Identify which cell holds the provided text, then report its [x, y] central coordinate. 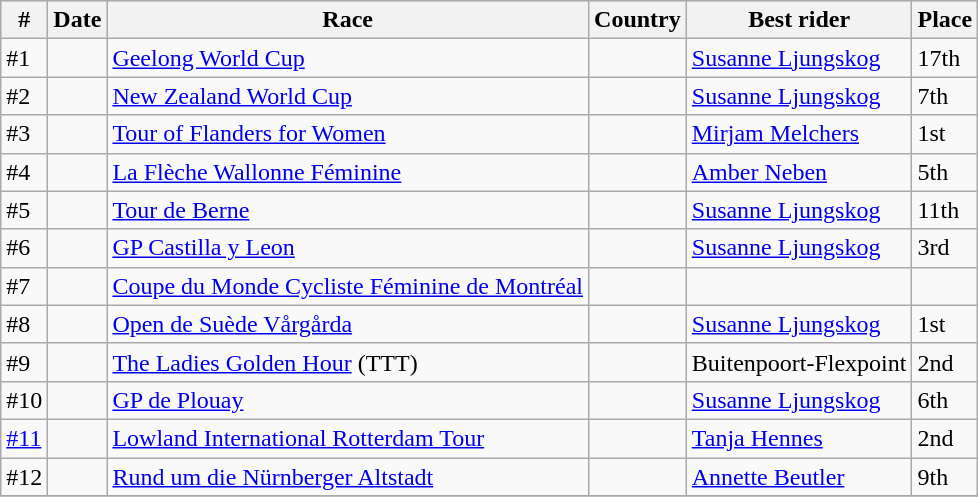
#11 [24, 438]
7th [945, 96]
Tour de Berne [348, 210]
#12 [24, 477]
#2 [24, 96]
3rd [945, 248]
Mirjam Melchers [799, 134]
#6 [24, 248]
Annette Beutler [799, 477]
Date [78, 20]
9th [945, 477]
Country [638, 20]
11th [945, 210]
#7 [24, 286]
New Zealand World Cup [348, 96]
Rund um die Nürnberger Altstadt [348, 477]
Place [945, 20]
La Flèche Wallonne Féminine [348, 172]
#10 [24, 400]
Tour of Flanders for Women [348, 134]
GP Castilla y Leon [348, 248]
The Ladies Golden Hour (TTT) [348, 362]
#4 [24, 172]
Lowland International Rotterdam Tour [348, 438]
#1 [24, 58]
#5 [24, 210]
Coupe du Monde Cycliste Féminine de Montréal [348, 286]
# [24, 20]
Tanja Hennes [799, 438]
Best rider [799, 20]
#3 [24, 134]
#8 [24, 324]
5th [945, 172]
GP de Plouay [348, 400]
#9 [24, 362]
17th [945, 58]
6th [945, 400]
Open de Suède Vårgårda [348, 324]
Amber Neben [799, 172]
Geelong World Cup [348, 58]
Race [348, 20]
Buitenpoort-Flexpoint [799, 362]
